Locate the cell with the specified text and output its (X, Y) center coordinate. 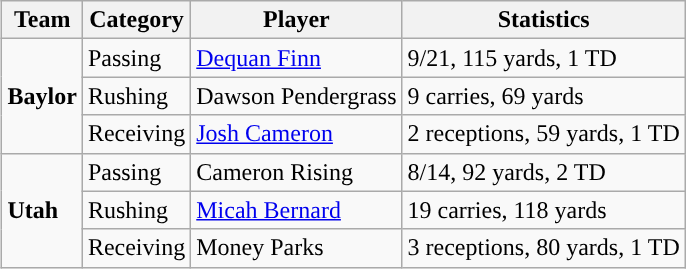
Cameron Rising (296, 172)
19 carries, 118 yards (544, 210)
Money Parks (296, 248)
Player (296, 20)
Dequan Finn (296, 58)
9 carries, 69 yards (544, 96)
Category (136, 20)
Dawson Pendergrass (296, 96)
Team (42, 20)
3 receptions, 80 yards, 1 TD (544, 248)
9/21, 115 yards, 1 TD (544, 58)
8/14, 92 yards, 2 TD (544, 172)
Josh Cameron (296, 134)
Utah (42, 210)
Baylor (42, 96)
Statistics (544, 20)
Micah Bernard (296, 210)
2 receptions, 59 yards, 1 TD (544, 134)
